Return (x, y) of the center of cell containing provided text 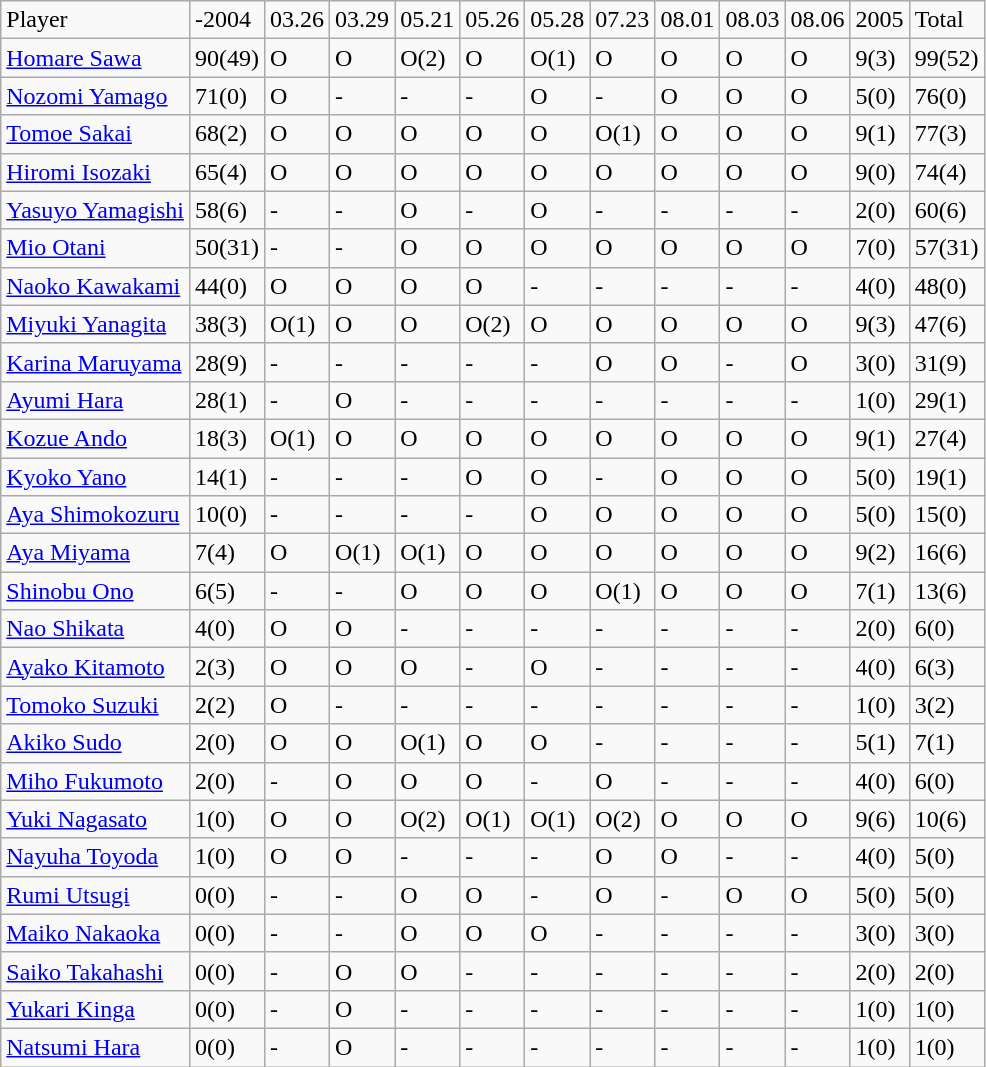
Total (946, 20)
9(2) (880, 553)
7(0) (880, 248)
18(3) (226, 438)
2(2) (226, 705)
99(52) (946, 58)
71(0) (226, 96)
03.29 (362, 20)
07.23 (622, 20)
Shinobu Ono (96, 591)
03.26 (296, 20)
28(1) (226, 400)
Kozue Ando (96, 438)
16(6) (946, 553)
Nayuha Toyoda (96, 857)
Natsumi Hara (96, 1047)
Miho Fukumoto (96, 781)
19(1) (946, 477)
Nozomi Yamago (96, 96)
Mio Otani (96, 248)
28(9) (226, 362)
Karina Maruyama (96, 362)
77(3) (946, 134)
14(1) (226, 477)
48(0) (946, 286)
08.06 (818, 20)
Tomoe Sakai (96, 134)
Maiko Nakaoka (96, 933)
7(4) (226, 553)
Homare Sawa (96, 58)
31(9) (946, 362)
90(49) (226, 58)
29(1) (946, 400)
Nao Shikata (96, 629)
05.26 (492, 20)
15(0) (946, 515)
Player (96, 20)
Hiromi Isozaki (96, 172)
65(4) (226, 172)
Aya Shimokozuru (96, 515)
Yuki Nagasato (96, 819)
3(2) (946, 705)
Aya Miyama (96, 553)
44(0) (226, 286)
74(4) (946, 172)
05.28 (558, 20)
08.03 (752, 20)
Yukari Kinga (96, 1009)
6(5) (226, 591)
9(0) (880, 172)
5(1) (880, 743)
08.01 (688, 20)
Rumi Utsugi (96, 895)
10(6) (946, 819)
2(3) (226, 667)
Ayako Kitamoto (96, 667)
-2004 (226, 20)
9(6) (880, 819)
Ayumi Hara (96, 400)
Akiko Sudo (96, 743)
05.21 (428, 20)
58(6) (226, 210)
Yasuyo Yamagishi (96, 210)
50(31) (226, 248)
47(6) (946, 324)
57(31) (946, 248)
60(6) (946, 210)
Kyoko Yano (96, 477)
68(2) (226, 134)
27(4) (946, 438)
2005 (880, 20)
13(6) (946, 591)
Naoko Kawakami (96, 286)
Miyuki Yanagita (96, 324)
10(0) (226, 515)
Tomoko Suzuki (96, 705)
38(3) (226, 324)
Saiko Takahashi (96, 971)
76(0) (946, 96)
6(3) (946, 667)
